Find where the given text appears and provide that cell's center as (x, y) coordinate. 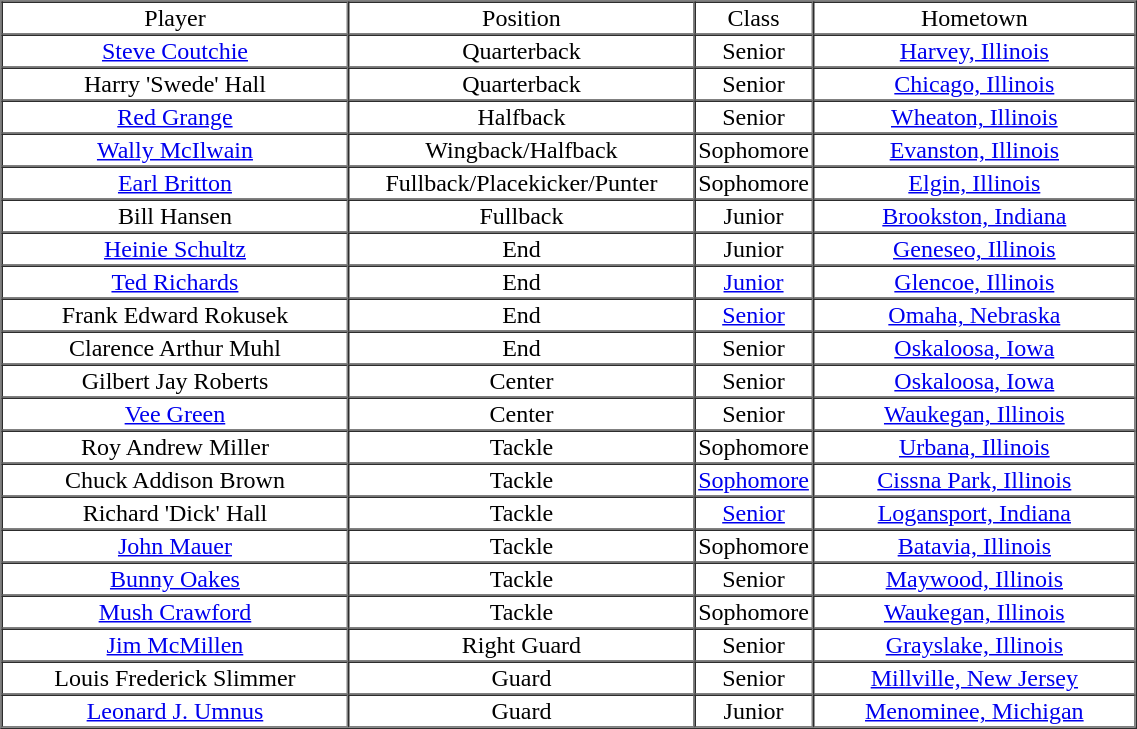
Cissna Park, Illinois (975, 480)
Gilbert Jay Roberts (176, 380)
Omaha, Nebraska (975, 314)
Right Guard (521, 644)
Bill Hansen (176, 216)
Wingback/Halfback (521, 150)
Mush Crawford (176, 612)
Vee Green (176, 414)
Heinie Schultz (176, 248)
Fullback/Placekicker/Punter (521, 182)
Harvey, Illinois (975, 50)
Millville, New Jersey (975, 678)
Elgin, Illinois (975, 182)
Geneseo, Illinois (975, 248)
Louis Frederick Slimmer (176, 678)
Batavia, Illinois (975, 546)
Clarence Arthur Muhl (176, 348)
Menominee, Michigan (975, 710)
Harry 'Swede' Hall (176, 84)
Maywood, Illinois (975, 578)
Red Grange (176, 116)
Hometown (975, 18)
Grayslake, Illinois (975, 644)
Brookston, Indiana (975, 216)
Bunny Oakes (176, 578)
Logansport, Indiana (975, 512)
Wally McIlwain (176, 150)
Ted Richards (176, 282)
Class (753, 18)
Position (521, 18)
Roy Andrew Miller (176, 446)
Halfback (521, 116)
Jim McMillen (176, 644)
Steve Coutchie (176, 50)
Chicago, Illinois (975, 84)
Urbana, Illinois (975, 446)
John Mauer (176, 546)
Leonard J. Umnus (176, 710)
Wheaton, Illinois (975, 116)
Player (176, 18)
Richard 'Dick' Hall (176, 512)
Earl Britton (176, 182)
Frank Edward Rokusek (176, 314)
Fullback (521, 216)
Evanston, Illinois (975, 150)
Glencoe, Illinois (975, 282)
Chuck Addison Brown (176, 480)
